Find where the given text appears and provide that cell's center as (x, y) coordinate. 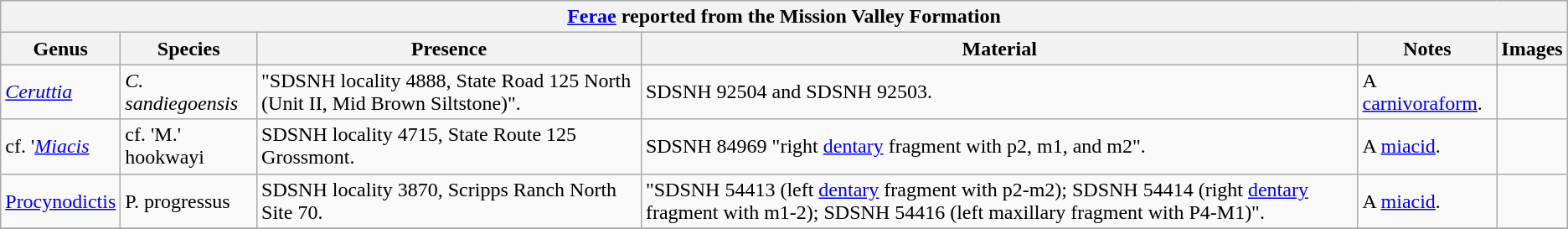
Procynodictis (60, 201)
Images (1532, 49)
cf. 'M.' hookwayi (189, 146)
C. sandiegoensis (189, 92)
cf. 'Miacis (60, 146)
Material (999, 49)
SDSNH 92504 and SDSNH 92503. (999, 92)
"SDSNH locality 4888, State Road 125 North (Unit II, Mid Brown Siltstone)". (449, 92)
SDSNH locality 3870, Scripps Ranch North Site 70. (449, 201)
Genus (60, 49)
Species (189, 49)
"SDSNH 54413 (left dentary fragment with p2-m2); SDSNH 54414 (right dentary fragment with m1-2); SDSNH 54416 (left maxillary fragment with P4-M1)". (999, 201)
Ferae reported from the Mission Valley Formation (784, 17)
SDSNH locality 4715, State Route 125 Grossmont. (449, 146)
P. progressus (189, 201)
SDSNH 84969 "right dentary fragment with p2, m1, and m2". (999, 146)
Notes (1427, 49)
Ceruttia (60, 92)
A carnivoraform. (1427, 92)
Presence (449, 49)
